Extract the [x, y] coordinate from the center of the cell holding the provided text.  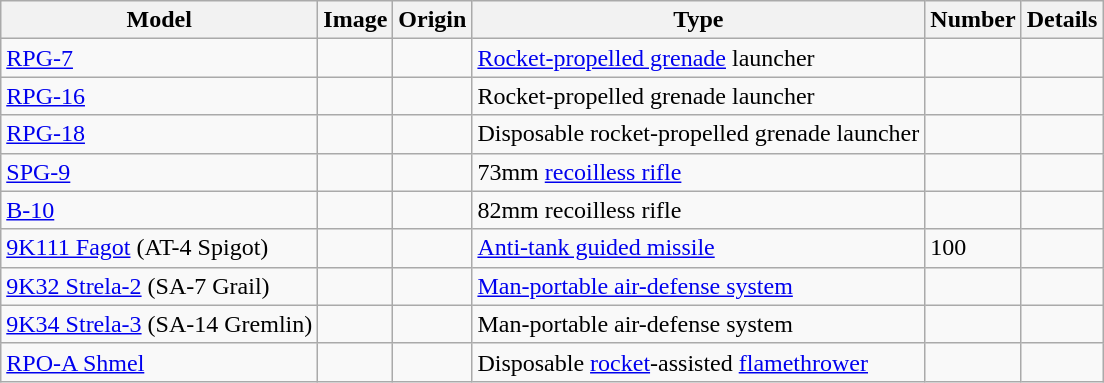
Image [356, 20]
Number [973, 20]
B-10 [160, 210]
Anti-tank guided missile [698, 248]
SPG-9 [160, 172]
RPO-A Shmel [160, 362]
RPG-18 [160, 134]
Disposable rocket-assisted flamethrower [698, 362]
100 [973, 248]
9K34 Strela-3 (SA-14 Gremlin) [160, 324]
9K32 Strela-2 (SA-7 Grail) [160, 286]
73mm recoilless rifle [698, 172]
RPG-16 [160, 96]
RPG-7 [160, 58]
Origin [432, 20]
82mm recoilless rifle [698, 210]
Disposable rocket-propelled grenade launcher [698, 134]
Details [1062, 20]
Type [698, 20]
9K111 Fagot (AT-4 Spigot) [160, 248]
Model [160, 20]
